Provide the (x, y) coordinate of the cell's center where the given text is located.  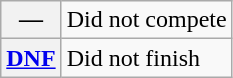
Did not finish (146, 58)
— (31, 20)
DNF (31, 58)
Did not compete (146, 20)
